Return the [x, y] coordinate for the center point of the cell that contains the specified text.  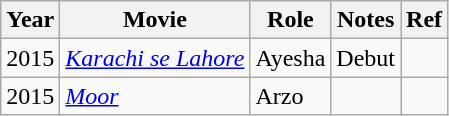
Role [290, 20]
Ref [424, 20]
Arzo [290, 96]
Moor [155, 96]
Notes [366, 20]
Debut [366, 58]
Year [30, 20]
Ayesha [290, 58]
Karachi se Lahore [155, 58]
Movie [155, 20]
